For the text-containing cell, return its midpoint in (x, y) coordinate format. 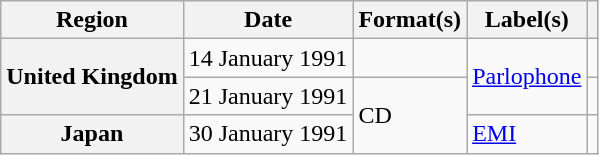
EMI (527, 134)
Region (92, 20)
Label(s) (527, 20)
30 January 1991 (268, 134)
Japan (92, 134)
14 January 1991 (268, 58)
CD (410, 115)
Parlophone (527, 77)
21 January 1991 (268, 96)
Date (268, 20)
Format(s) (410, 20)
United Kingdom (92, 77)
